Capture the cell that displays the provided text and extract its (X, Y) central coordinate. 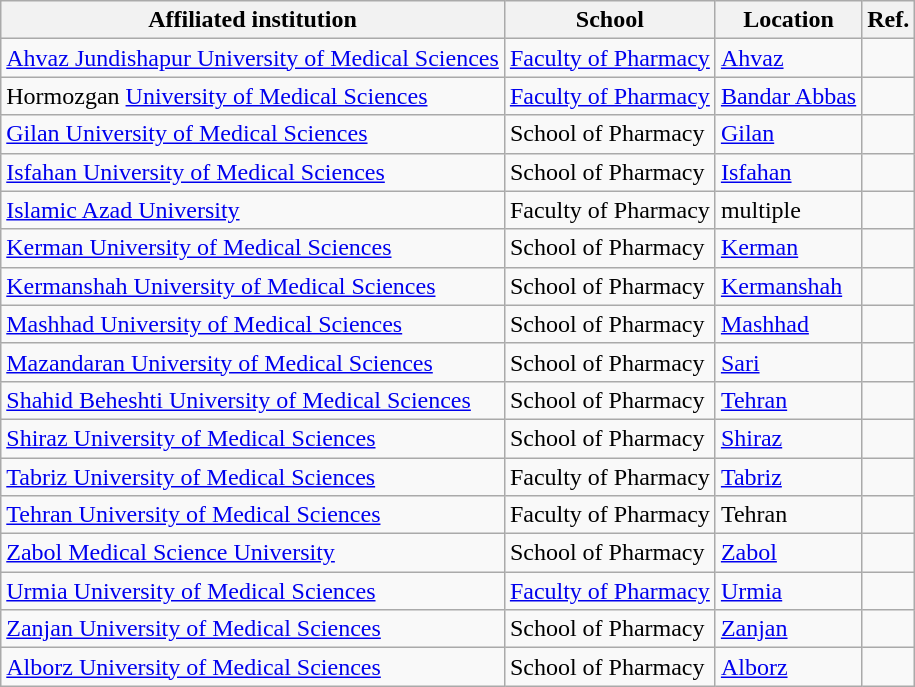
School (610, 20)
Mashhad University of Medical Sciences (253, 324)
Urmia (788, 591)
Affiliated institution (253, 20)
Mazandaran University of Medical Sciences (253, 362)
Shiraz (788, 438)
Bandar Abbas (788, 96)
Urmia University of Medical Sciences (253, 591)
Kerman (788, 248)
Ref. (888, 20)
Isfahan (788, 172)
Zanjan University of Medical Sciences (253, 629)
Location (788, 20)
Islamic Azad University (253, 210)
Shiraz University of Medical Sciences (253, 438)
Alborz University of Medical Sciences (253, 667)
Isfahan University of Medical Sciences (253, 172)
Tabriz (788, 477)
Zabol (788, 553)
Shahid Beheshti University of Medical Sciences (253, 400)
Sari (788, 362)
Tehran University of Medical Sciences (253, 515)
Kerman University of Medical Sciences (253, 248)
multiple (788, 210)
Zanjan (788, 629)
Mashhad (788, 324)
Zabol Medical Science University (253, 553)
Ahvaz Jundishapur University of Medical Sciences (253, 58)
Hormozgan University of Medical Sciences (253, 96)
Tabriz University of Medical Sciences (253, 477)
Ahvaz (788, 58)
Gilan University of Medical Sciences (253, 134)
Kermanshah University of Medical Sciences (253, 286)
Alborz (788, 667)
Gilan (788, 134)
Kermanshah (788, 286)
